Identify which cell holds the provided text, then report its [x, y] central coordinate. 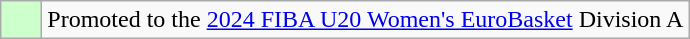
Promoted to the 2024 FIBA U20 Women's EuroBasket Division A [366, 20]
